Pinpoint the cell where the given text exists, returning its (X, Y) midpoint coordinate. 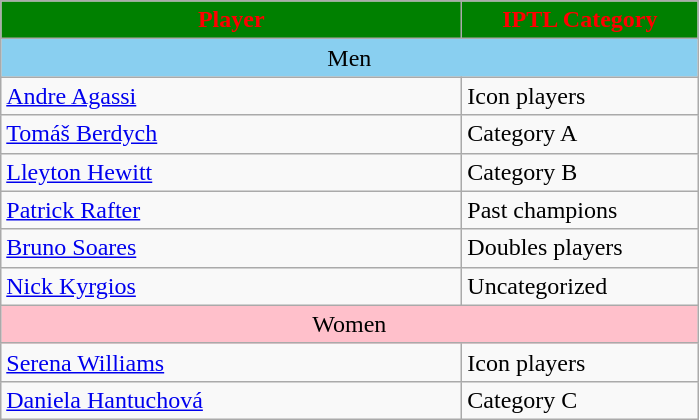
Uncategorized (580, 286)
Past champions (580, 210)
Men (350, 58)
Nick Kyrgios (232, 286)
Doubles players (580, 248)
Bruno Soares (232, 248)
Andre Agassi (232, 96)
Category B (580, 172)
Category C (580, 400)
Daniela Hantuchová (232, 400)
Category A (580, 134)
IPTL Category (580, 20)
Women (350, 324)
Serena Williams (232, 362)
Patrick Rafter (232, 210)
Lleyton Hewitt (232, 172)
Player (232, 20)
Tomáš Berdych (232, 134)
